Pinpoint the cell where the given text exists, returning its (x, y) midpoint coordinate. 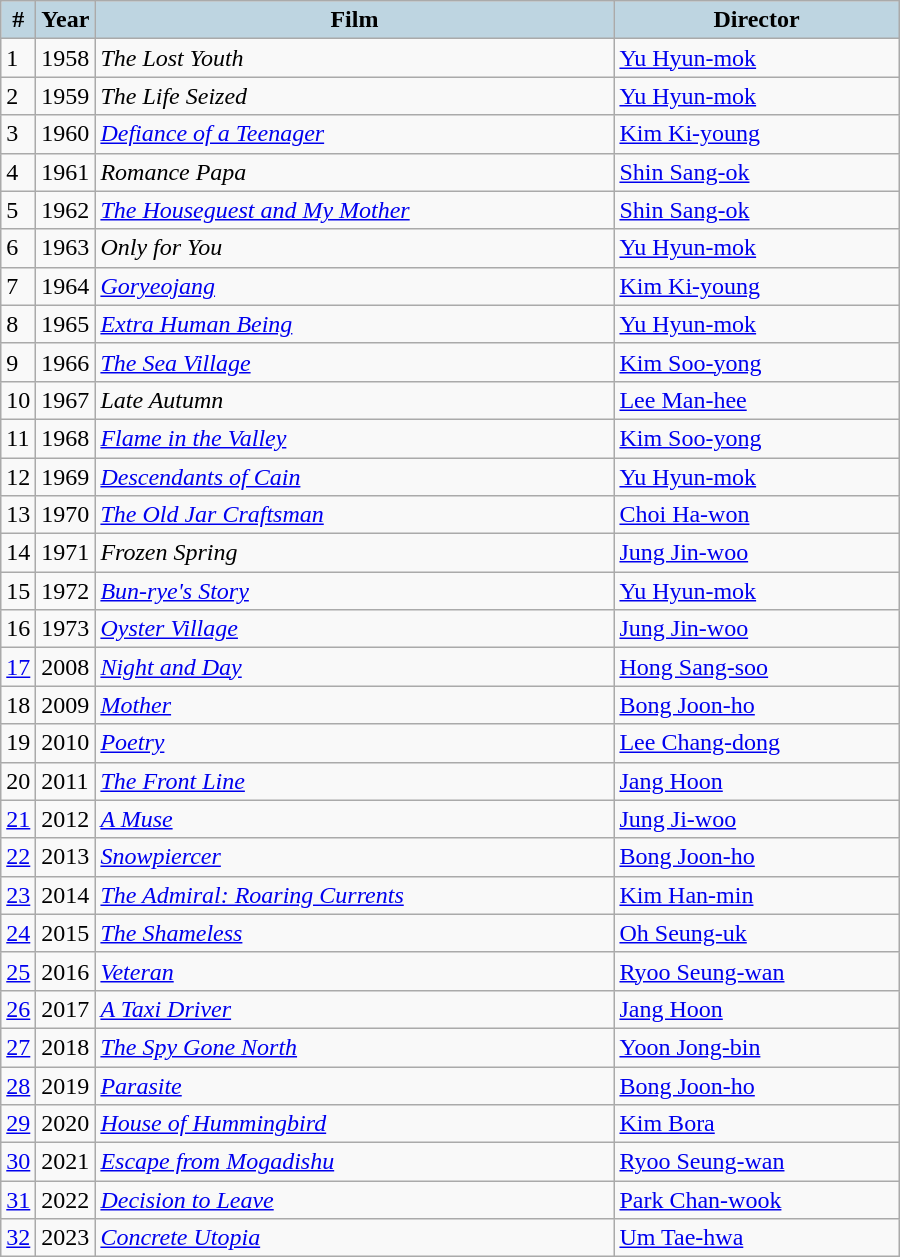
1965 (66, 324)
Poetry (354, 743)
5 (18, 210)
2010 (66, 743)
2017 (66, 1009)
16 (18, 629)
Hong Sang-soo (756, 667)
2008 (66, 667)
Lee Man-hee (756, 400)
1970 (66, 515)
Snowpiercer (354, 857)
1963 (66, 248)
6 (18, 248)
2016 (66, 971)
Film (354, 20)
Oyster Village (354, 629)
Night and Day (354, 667)
11 (18, 438)
3 (18, 134)
The Spy Gone North (354, 1047)
2 (18, 96)
1959 (66, 96)
1969 (66, 477)
Goryeojang (354, 286)
The Houseguest and My Mother (354, 210)
The Shameless (354, 933)
Romance Papa (354, 172)
The Front Line (354, 781)
The Sea Village (354, 362)
Lee Chang-dong (756, 743)
2020 (66, 1124)
Flame in the Valley (354, 438)
Director (756, 20)
House of Hummingbird (354, 1124)
Um Tae-hwa (756, 1238)
Kim Bora (756, 1124)
15 (18, 591)
22 (18, 857)
The Lost Youth (354, 58)
32 (18, 1238)
4 (18, 172)
Escape from Mogadishu (354, 1162)
Parasite (354, 1085)
The Life Seized (354, 96)
Frozen Spring (354, 553)
19 (18, 743)
30 (18, 1162)
17 (18, 667)
2009 (66, 705)
Jung Ji-woo (756, 819)
Decision to Leave (354, 1200)
31 (18, 1200)
Year (66, 20)
2015 (66, 933)
1960 (66, 134)
1962 (66, 210)
14 (18, 553)
# (18, 20)
Concrete Utopia (354, 1238)
Kim Han-min (756, 895)
1966 (66, 362)
9 (18, 362)
Yoon Jong-bin (756, 1047)
2018 (66, 1047)
2014 (66, 895)
25 (18, 971)
Extra Human Being (354, 324)
1967 (66, 400)
7 (18, 286)
29 (18, 1124)
26 (18, 1009)
12 (18, 477)
18 (18, 705)
Oh Seung-uk (756, 933)
23 (18, 895)
20 (18, 781)
1964 (66, 286)
Only for You (354, 248)
2019 (66, 1085)
2023 (66, 1238)
Choi Ha-won (756, 515)
27 (18, 1047)
2022 (66, 1200)
24 (18, 933)
1972 (66, 591)
The Admiral: Roaring Currents (354, 895)
A Muse (354, 819)
13 (18, 515)
1968 (66, 438)
2021 (66, 1162)
The Old Jar Craftsman (354, 515)
Veteran (354, 971)
Descendants of Cain (354, 477)
1961 (66, 172)
2013 (66, 857)
1971 (66, 553)
Defiance of a Teenager (354, 134)
8 (18, 324)
2011 (66, 781)
1973 (66, 629)
2012 (66, 819)
21 (18, 819)
Park Chan-wook (756, 1200)
28 (18, 1085)
A Taxi Driver (354, 1009)
Late Autumn (354, 400)
Bun-rye's Story (354, 591)
10 (18, 400)
Mother (354, 705)
1 (18, 58)
1958 (66, 58)
